Output the (x, y) coordinate of the center of the cell containing the given text.  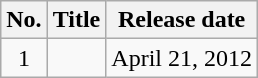
April 21, 2012 (182, 58)
Title (76, 20)
No. (24, 20)
Release date (182, 20)
1 (24, 58)
